Capture the cell that displays the provided text and extract its (X, Y) central coordinate. 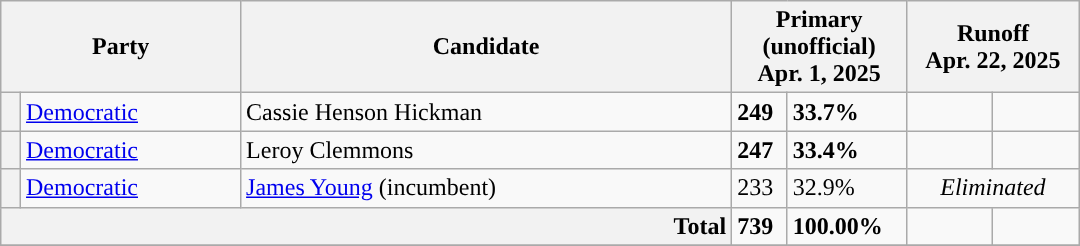
Primary(unofficial)Apr. 1, 2025 (820, 47)
739 (760, 226)
Eliminated (994, 188)
32.9% (846, 188)
Cassie Henson Hickman (486, 112)
Candidate (486, 47)
247 (760, 150)
33.4% (846, 150)
33.7% (846, 112)
Total (366, 226)
Leroy Clemmons (486, 150)
233 (760, 188)
249 (760, 112)
Party (121, 47)
James Young (incumbent) (486, 188)
RunoffApr. 22, 2025 (994, 47)
100.00% (846, 226)
